Search for the cell housing the specified text and yield its [X, Y] center coordinate. 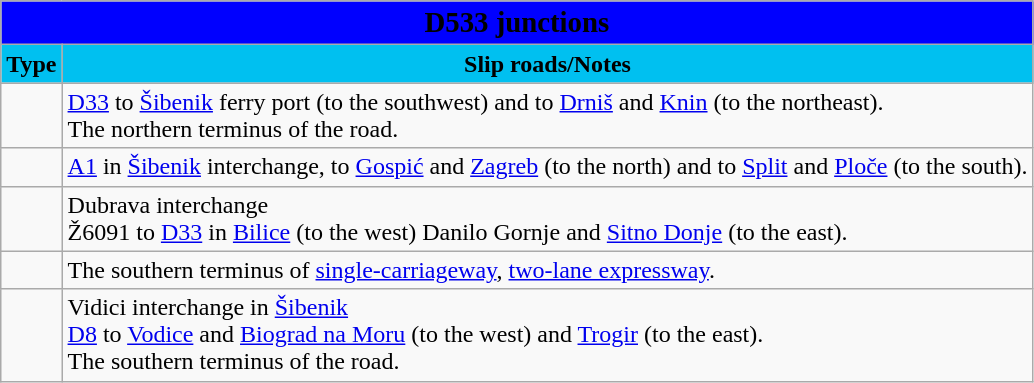
D533 junctions [517, 23]
D33 to Šibenik ferry port (to the southwest) and to Drniš and Knin (to the northeast).The northern terminus of the road. [548, 116]
Vidici interchange in Šibenik D8 to Vodice and Biograd na Moru (to the west) and Trogir (to the east).The southern terminus of the road. [548, 335]
Type [32, 64]
Dubrava interchangeŽ6091 to D33 in Bilice (to the west) Danilo Gornje and Sitno Donje (to the east). [548, 218]
A1 in Šibenik interchange, to Gospić and Zagreb (to the north) and to Split and Ploče (to the south). [548, 167]
The southern terminus of single-carriageway, two-lane expressway. [548, 270]
Slip roads/Notes [548, 64]
